Determine the (X, Y) coordinate at the center of the cell enclosing the given text.  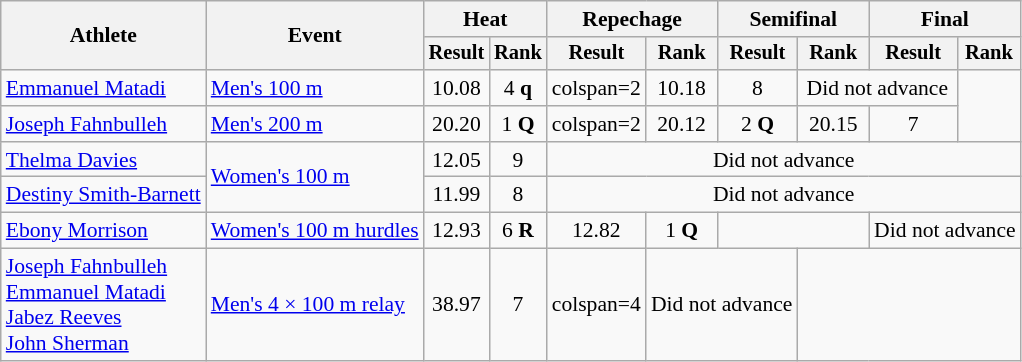
10.08 (457, 88)
12.05 (457, 160)
12.82 (596, 231)
Destiny Smith-Barnett (104, 195)
Final (945, 19)
4 q (518, 88)
Men's 200 m (315, 124)
12.93 (457, 231)
Event (315, 36)
38.97 (457, 305)
2 Q (757, 124)
Women's 100 m (315, 178)
Athlete (104, 36)
20.12 (682, 124)
Joseph FahnbullehEmmanuel MatadiJabez ReevesJohn Sherman (104, 305)
Men's 4 × 100 m relay (315, 305)
Semifinal (793, 19)
Women's 100 m hurdles (315, 231)
colspan=4 (596, 305)
Thelma Davies (104, 160)
Joseph Fahnbulleh (104, 124)
Men's 100 m (315, 88)
20.20 (457, 124)
Heat (486, 19)
9 (518, 160)
Repechage (632, 19)
6 R (518, 231)
11.99 (457, 195)
Emmanuel Matadi (104, 88)
10.18 (682, 88)
Ebony Morrison (104, 231)
20.15 (833, 124)
